Locate the cell with the specified text and output its [x, y] center coordinate. 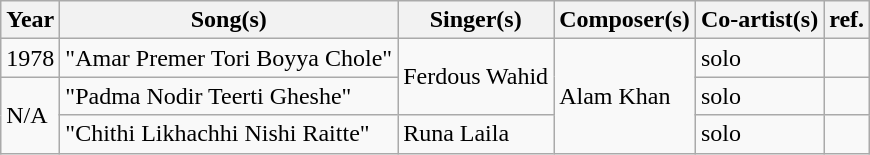
ref. [847, 20]
N/A [30, 115]
"Padma Nodir Teerti Gheshe" [229, 96]
Ferdous Wahid [476, 77]
Co-artist(s) [759, 20]
"Amar Premer Tori Boyya Chole" [229, 58]
Year [30, 20]
Alam Khan [625, 96]
Runa Laila [476, 134]
Singer(s) [476, 20]
Composer(s) [625, 20]
1978 [30, 58]
"Chithi Likhachhi Nishi Raitte" [229, 134]
Song(s) [229, 20]
